Detect which cell encompasses the target text, then output its (x, y) center coordinate. 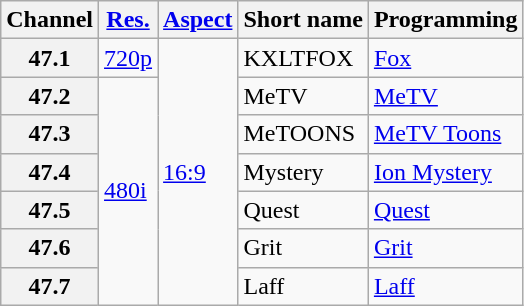
720p (128, 58)
MeTOONS (303, 134)
47.1 (50, 58)
Res. (128, 20)
47.3 (50, 134)
47.6 (50, 248)
KXLTFOX (303, 58)
MeTV Toons (446, 134)
Aspect (198, 20)
16:9 (198, 172)
Programming (446, 20)
47.5 (50, 210)
Ion Mystery (446, 172)
Mystery (303, 172)
Fox (446, 58)
47.7 (50, 286)
Channel (50, 20)
47.2 (50, 96)
Short name (303, 20)
47.4 (50, 172)
480i (128, 191)
